Find where the given text appears and provide that cell's center as (x, y) coordinate. 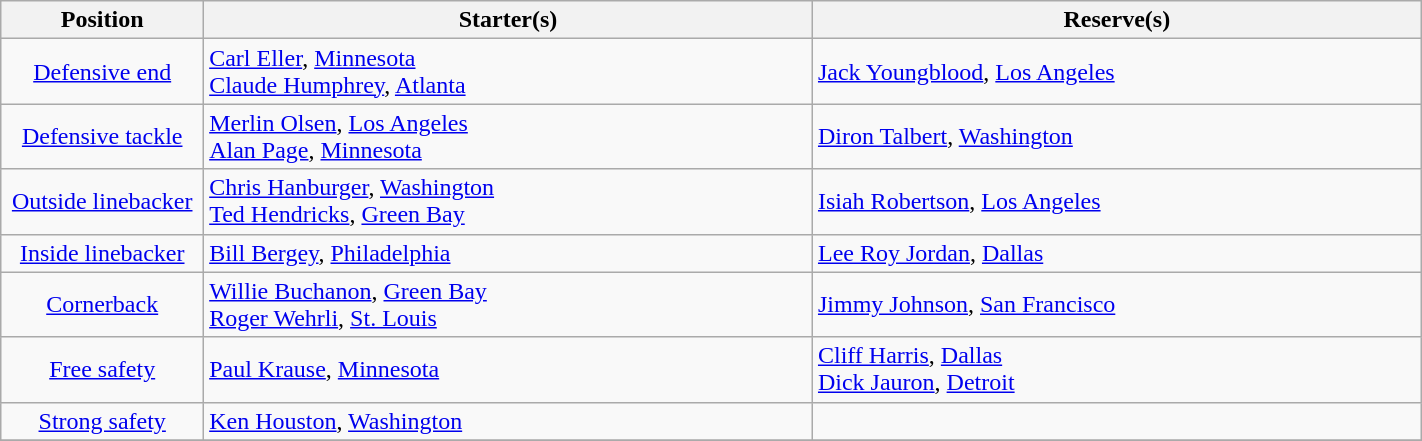
Free safety (102, 370)
Bill Bergey, Philadelphia (508, 253)
Carl Eller, Minnesota Claude Humphrey, Atlanta (508, 72)
Outside linebacker (102, 202)
Cornerback (102, 304)
Willie Buchanon, Green Bay Roger Wehrli, St. Louis (508, 304)
Strong safety (102, 421)
Paul Krause, Minnesota (508, 370)
Merlin Olsen, Los Angeles Alan Page, Minnesota (508, 136)
Cliff Harris, Dallas Dick Jauron, Detroit (1116, 370)
Chris Hanburger, Washington Ted Hendricks, Green Bay (508, 202)
Isiah Robertson, Los Angeles (1116, 202)
Position (102, 20)
Lee Roy Jordan, Dallas (1116, 253)
Ken Houston, Washington (508, 421)
Starter(s) (508, 20)
Defensive tackle (102, 136)
Diron Talbert, Washington (1116, 136)
Jack Youngblood, Los Angeles (1116, 72)
Jimmy Johnson, San Francisco (1116, 304)
Inside linebacker (102, 253)
Reserve(s) (1116, 20)
Defensive end (102, 72)
